Pinpoint the cell where the given text exists, returning its [x, y] midpoint coordinate. 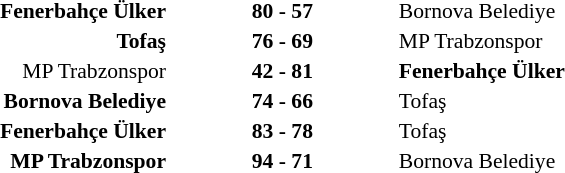
76 - 69 [282, 40]
74 - 66 [282, 100]
83 - 78 [282, 130]
42 - 81 [282, 70]
